Pinpoint the cell where the given text exists, returning its (x, y) midpoint coordinate. 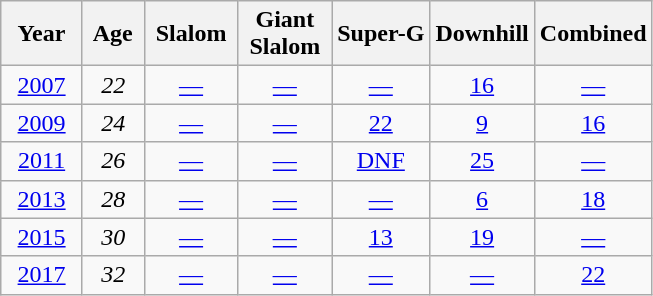
2009 (42, 123)
Giant Slalom (285, 34)
24 (113, 123)
2015 (42, 237)
Slalom (191, 34)
6 (482, 199)
9 (482, 123)
28 (113, 199)
19 (482, 237)
DNF (381, 161)
13 (381, 237)
25 (482, 161)
Downhill (482, 34)
Super-G (381, 34)
18 (593, 199)
26 (113, 161)
2017 (42, 275)
Age (113, 34)
2007 (42, 85)
32 (113, 275)
Year (42, 34)
2013 (42, 199)
2011 (42, 161)
Combined (593, 34)
30 (113, 237)
